Detect which cell encompasses the target text, then output its [x, y] center coordinate. 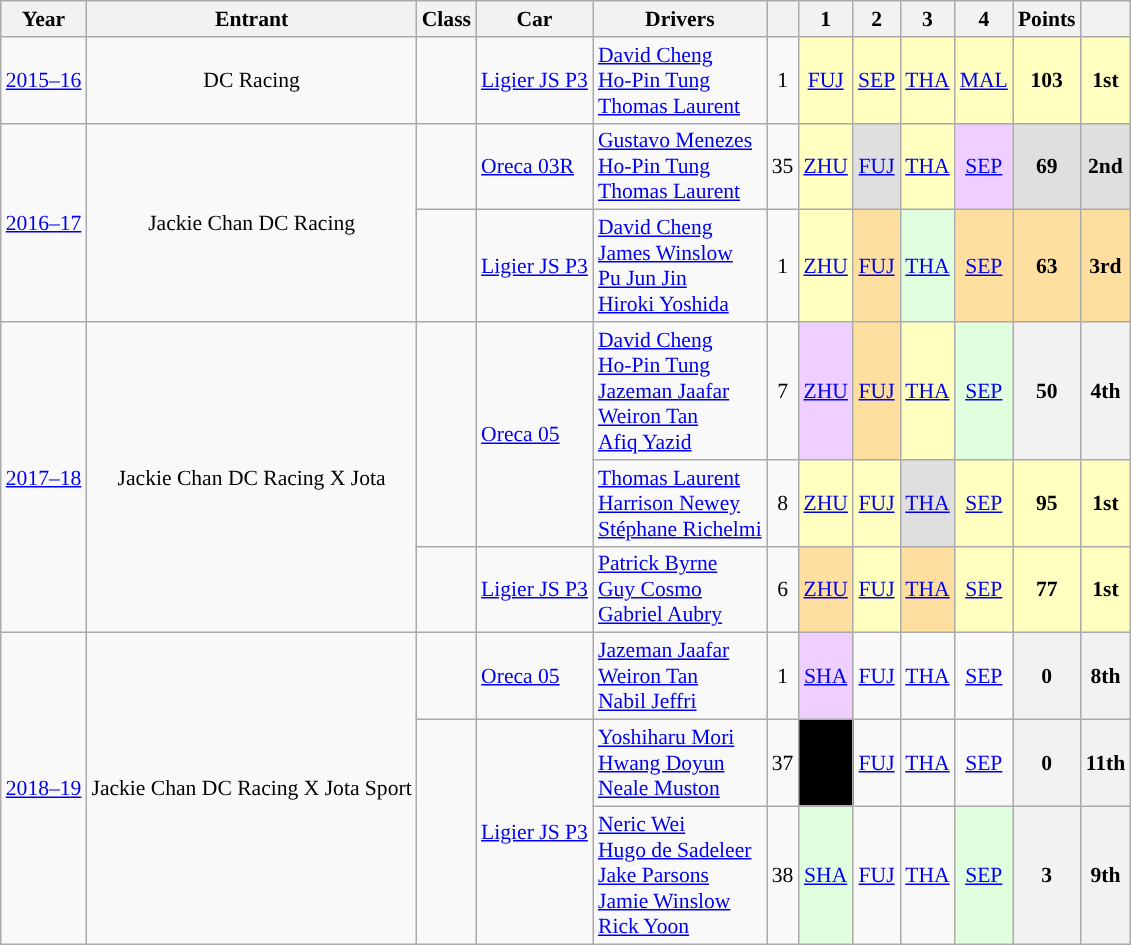
2015–16 [44, 80]
3rd [1106, 266]
David Cheng James Winslow Pu Jun Jin Hiroki Yoshida [680, 266]
2017–18 [44, 478]
David Cheng Ho-Pin Tung Thomas Laurent [680, 80]
Entrant [251, 19]
Year [44, 19]
Patrick Byrne Guy Cosmo Gabriel Aubry [680, 590]
8 [783, 504]
Drivers [680, 19]
Car [534, 19]
38 [783, 875]
8th [1106, 676]
Class [446, 19]
MAL [984, 80]
50 [1047, 391]
37 [783, 764]
63 [1047, 266]
Oreca 03R [534, 166]
Jackie Chan DC Racing X Jota [251, 478]
Yoshiharu Mori Hwang Doyun Neale Muston [680, 764]
95 [1047, 504]
2 [876, 19]
2016–17 [44, 222]
Thomas Laurent Harrison Newey Stéphane Richelmi [680, 504]
9th [1106, 875]
DC Racing [251, 80]
11th [1106, 764]
35 [783, 166]
4 [984, 19]
Jackie Chan DC Racing X Jota Sport [251, 788]
Points [1047, 19]
77 [1047, 590]
Jazeman Jaafar Weiron Tan Nabil Jeffri [680, 676]
Jackie Chan DC Racing [251, 222]
4th [1106, 391]
2nd [1106, 166]
69 [1047, 166]
6 [783, 590]
2018–19 [44, 788]
103 [1047, 80]
David Cheng Ho-Pin Tung Jazeman Jaafar Weiron Tan Afiq Yazid [680, 391]
Gustavo Menezes Ho-Pin Tung Thomas Laurent [680, 166]
Neric Wei Hugo de Sadeleer Jake Parsons Jamie Winslow Rick Yoon [680, 875]
7 [783, 391]
